Provide the (x, y) coordinate of the cell's center where the given text is located.  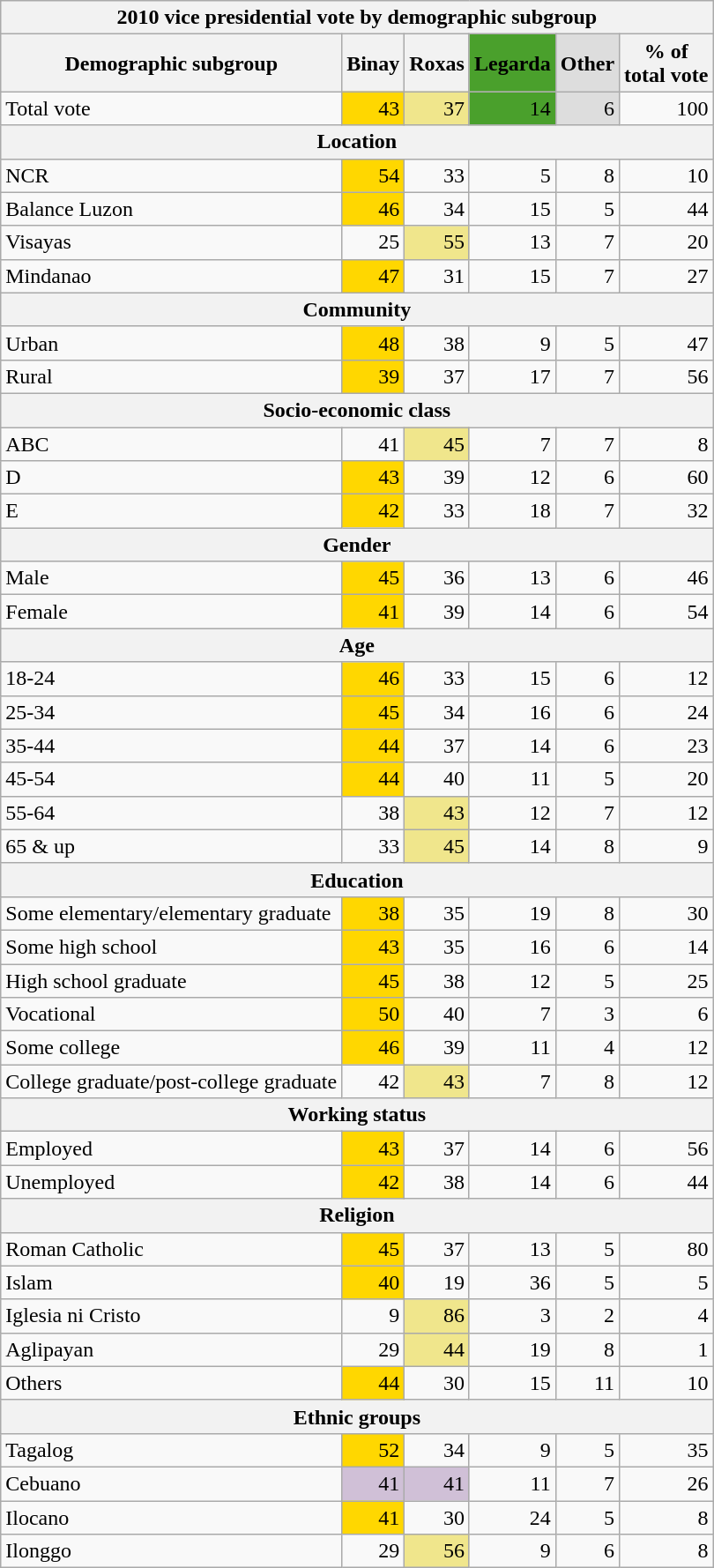
Aglipayan (171, 1349)
Demographic subgroup (171, 63)
Roman Catholic (171, 1249)
Binay (374, 63)
35-44 (171, 746)
18-24 (171, 679)
26 (666, 1483)
Iglesia ni Cristo (171, 1316)
High school graduate (171, 981)
College graduate/post-college graduate (171, 1081)
Ilonggo (171, 1551)
Some college (171, 1048)
18 (512, 511)
31 (437, 276)
Location (357, 142)
Employed (171, 1148)
Others (171, 1383)
1 (666, 1349)
Vocational (171, 1014)
Visayas (171, 242)
Religion (357, 1215)
Tagalog (171, 1450)
60 (666, 478)
Urban (171, 343)
E (171, 511)
48 (374, 343)
Male (171, 578)
Community (357, 309)
86 (437, 1316)
100 (666, 108)
25-34 (171, 712)
Some elementary/elementary graduate (171, 913)
Total vote (171, 108)
17 (512, 376)
Education (357, 880)
Gender (357, 545)
Islam (171, 1282)
52 (374, 1450)
D (171, 478)
2 (587, 1316)
65 & up (171, 846)
23 (666, 746)
2010 vice presidential vote by demographic subgroup (357, 18)
55 (437, 242)
Other (587, 63)
Unemployed (171, 1182)
Balance Luzon (171, 209)
80 (666, 1249)
Mindanao (171, 276)
Ethnic groups (357, 1416)
NCR (171, 175)
Working status (357, 1115)
55-64 (171, 813)
Cebuano (171, 1483)
27 (666, 276)
Ilocano (171, 1517)
45-54 (171, 779)
ABC (171, 443)
Socio-economic class (357, 410)
32 (666, 511)
Roxas (437, 63)
50 (374, 1014)
Some high school (171, 947)
% oftotal vote (666, 63)
Rural (171, 376)
Female (171, 612)
Age (357, 645)
Legarda (512, 63)
